Return [X, Y] of the center of cell containing provided text 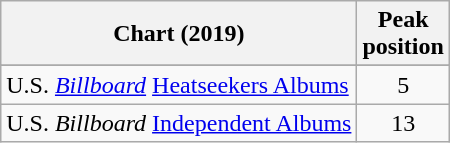
Peakposition [403, 34]
5 [403, 85]
Chart (2019) [179, 34]
U.S. Billboard Heatseekers Albums [179, 85]
13 [403, 123]
U.S. Billboard Independent Albums [179, 123]
